Search for the cell housing the specified text and yield its [X, Y] center coordinate. 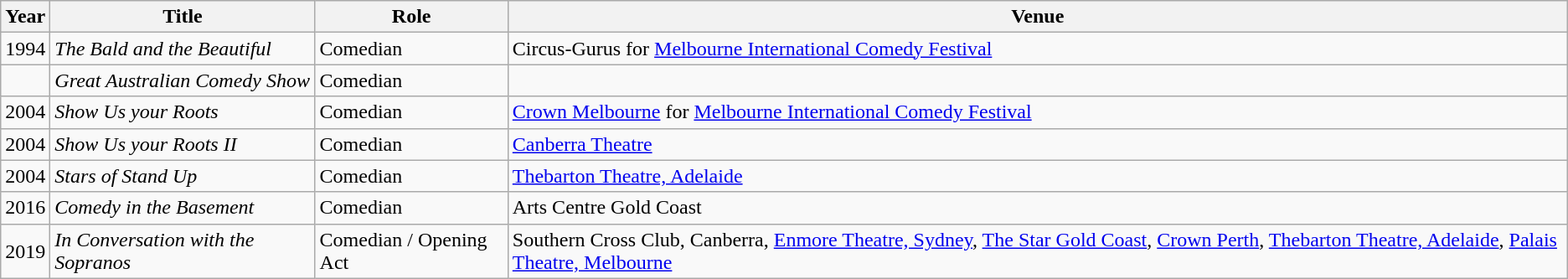
Canberra Theatre [1037, 144]
2019 [25, 251]
The Bald and the Beautiful [183, 49]
Southern Cross Club, Canberra, Enmore Theatre, Sydney, The Star Gold Coast, Crown Perth, Thebarton Theatre, Adelaide, Palais Theatre, Melbourne [1037, 251]
Arts Centre Gold Coast [1037, 208]
Year [25, 17]
Show Us your Roots II [183, 144]
In Conversation with the Sopranos [183, 251]
Circus-Gurus for Melbourne International Comedy Festival [1037, 49]
Comedian / Opening Act [411, 251]
2016 [25, 208]
Show Us your Roots [183, 112]
Stars of Stand Up [183, 176]
Great Australian Comedy Show [183, 80]
Comedy in the Basement [183, 208]
1994 [25, 49]
Role [411, 17]
Crown Melbourne for Melbourne International Comedy Festival [1037, 112]
Venue [1037, 17]
Title [183, 17]
Thebarton Theatre, Adelaide [1037, 176]
